Capture the cell that displays the provided text and extract its [X, Y] central coordinate. 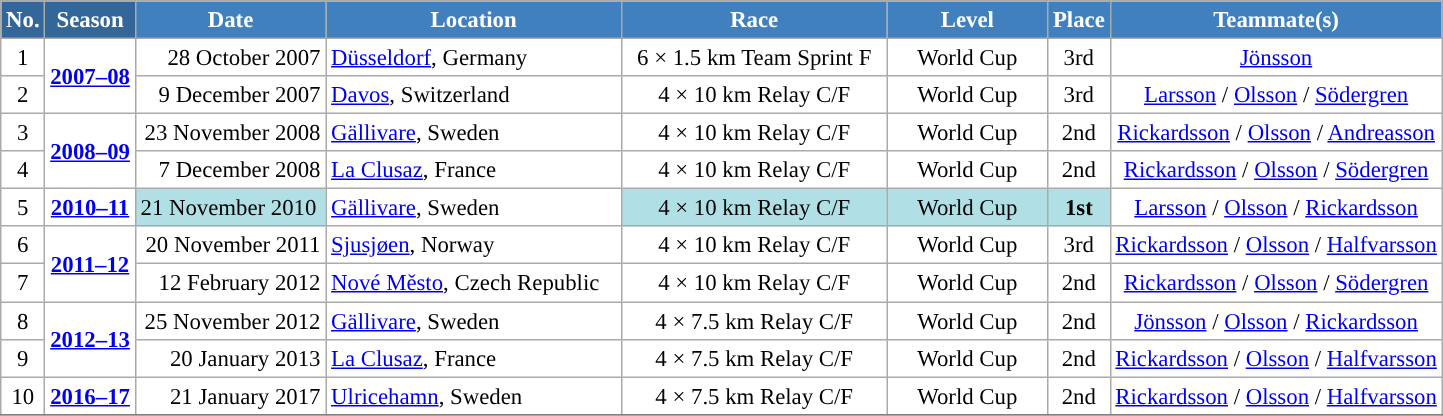
7 [23, 283]
Teammate(s) [1276, 20]
Larsson / Olsson / Rickardsson [1276, 208]
2012–13 [90, 340]
Ulricehamn, Sweden [474, 396]
3 [23, 133]
2007–08 [90, 76]
Date [230, 20]
Düsseldorf, Germany [474, 58]
8 [23, 321]
Rickardsson / Olsson / Andreasson [1276, 133]
6 × 1.5 km Team Sprint F [754, 58]
2008–09 [90, 152]
10 [23, 396]
Jönsson / Olsson / Rickardsson [1276, 321]
20 January 2013 [230, 358]
Sjusjøen, Norway [474, 245]
No. [23, 20]
Place [1079, 20]
28 October 2007 [230, 58]
9 [23, 358]
21 November 2010 [230, 208]
6 [23, 245]
23 November 2008 [230, 133]
2 [23, 95]
2016–17 [90, 396]
2011–12 [90, 264]
7 December 2008 [230, 170]
25 November 2012 [230, 321]
20 November 2011 [230, 245]
Larsson / Olsson / Södergren [1276, 95]
1 [23, 58]
Davos, Switzerland [474, 95]
Location [474, 20]
9 December 2007 [230, 95]
Race [754, 20]
4 [23, 170]
12 February 2012 [230, 283]
5 [23, 208]
Level [968, 20]
Jönsson [1276, 58]
Season [90, 20]
21 January 2017 [230, 396]
1st [1079, 208]
2010–11 [90, 208]
Nové Město, Czech Republic [474, 283]
